Find where the given text appears and provide that cell's center as [x, y] coordinate. 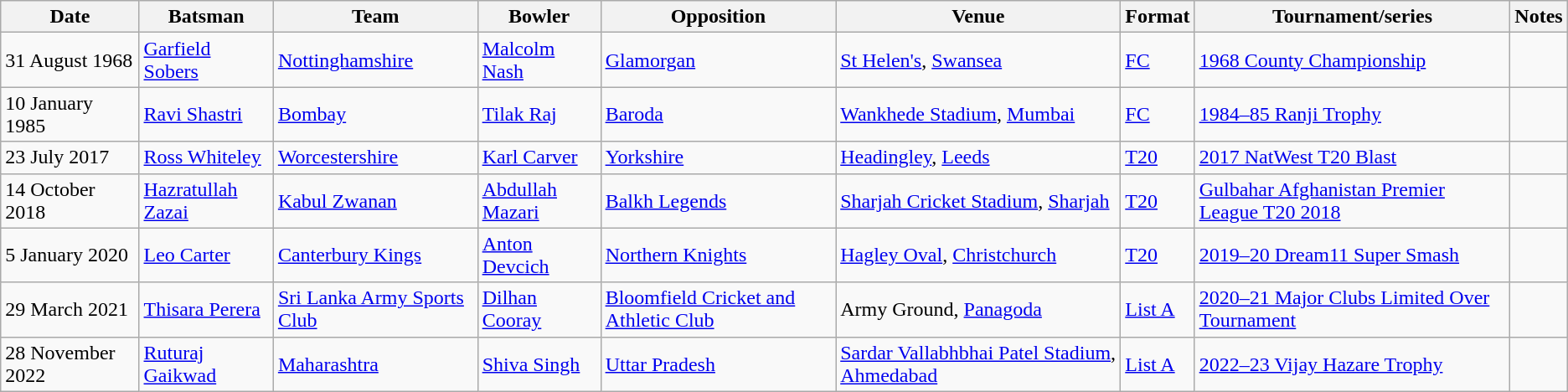
Bombay [375, 114]
23 July 2017 [70, 157]
Hagley Oval, Christchurch [978, 255]
Sri Lanka Army Sports Club [375, 310]
Anton Devcich [539, 255]
Garfield Sobers [206, 60]
Army Ground, Panagoda [978, 310]
Maharashtra [375, 364]
Kabul Zwanan [375, 201]
Uttar Pradesh [719, 364]
Yorkshire [719, 157]
Sharjah Cricket Stadium, Sharjah [978, 201]
Glamorgan [719, 60]
Venue [978, 17]
Malcolm Nash [539, 60]
Northern Knights [719, 255]
28 November 2022 [70, 364]
Abdullah Mazari [539, 201]
14 October 2018 [70, 201]
Gulbahar Afghanistan Premier League T20 2018 [1352, 201]
1984–85 Ranji Trophy [1352, 114]
Tilak Raj [539, 114]
Date [70, 17]
2020–21 Major Clubs Limited Over Tournament [1352, 310]
Headingley, Leeds [978, 157]
Shiva Singh [539, 364]
2019–20 Dream11 Super Smash [1352, 255]
29 March 2021 [70, 310]
Balkh Legends [719, 201]
Hazratullah Zazai [206, 201]
Leo Carter [206, 255]
Worcestershire [375, 157]
Ruturaj Gaikwad [206, 364]
Tournament/series [1352, 17]
Baroda [719, 114]
Wankhede Stadium, Mumbai [978, 114]
2022–23 Vijay Hazare Trophy [1352, 364]
Ravi Shastri [206, 114]
2017 NatWest T20 Blast [1352, 157]
1968 County Championship [1352, 60]
Bowler [539, 17]
Team [375, 17]
St Helen's, Swansea [978, 60]
Bloomfield Cricket and Athletic Club [719, 310]
Nottinghamshire [375, 60]
Format [1158, 17]
Ross Whiteley [206, 157]
31 August 1968 [70, 60]
Dilhan Cooray [539, 310]
Batsman [206, 17]
Karl Carver [539, 157]
5 January 2020 [70, 255]
Opposition [719, 17]
Notes [1539, 17]
Thisara Perera [206, 310]
Sardar Vallabhbhai Patel Stadium, Ahmedabad [978, 364]
10 January 1985 [70, 114]
Canterbury Kings [375, 255]
